Locate the cell with the specified text and output its [x, y] center coordinate. 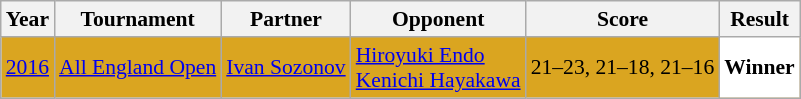
Result [760, 19]
Winner [760, 68]
All England Open [138, 68]
Opponent [438, 19]
Hiroyuki Endo Kenichi Hayakawa [438, 68]
2016 [28, 68]
Ivan Sozonov [286, 68]
Score [623, 19]
21–23, 21–18, 21–16 [623, 68]
Partner [286, 19]
Tournament [138, 19]
Year [28, 19]
